Identify which cell holds the provided text, then report its (X, Y) central coordinate. 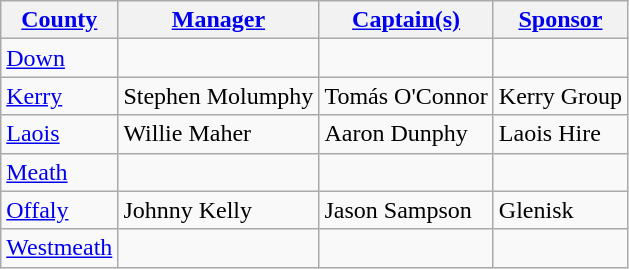
Sponsor (560, 20)
Johnny Kelly (218, 210)
Westmeath (60, 248)
Down (60, 58)
Kerry Group (560, 96)
Laois Hire (560, 134)
County (60, 20)
Kerry (60, 96)
Willie Maher (218, 134)
Laois (60, 134)
Captain(s) (406, 20)
Glenisk (560, 210)
Aaron Dunphy (406, 134)
Tomás O'Connor (406, 96)
Manager (218, 20)
Meath (60, 172)
Offaly (60, 210)
Stephen Molumphy (218, 96)
Jason Sampson (406, 210)
